Identify which cell holds the provided text, then report its (x, y) central coordinate. 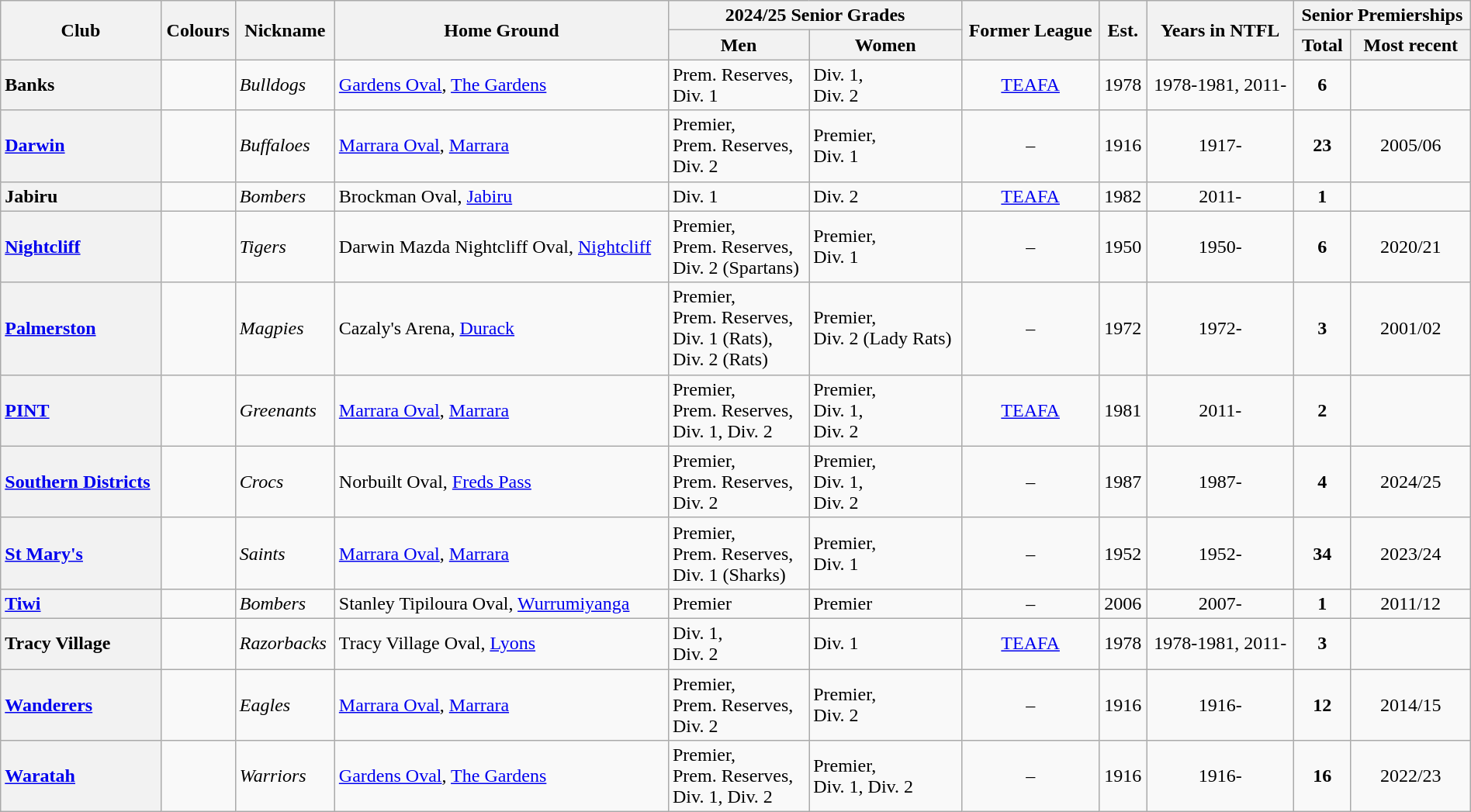
Darwin (81, 146)
Southern Districts (81, 482)
Nickname (285, 30)
Div. 2 (886, 196)
Senior Premierships (1382, 16)
1972- (1220, 329)
Est. (1123, 30)
Greenants (285, 410)
2023/24 (1410, 553)
Jabiru (81, 196)
Women (886, 45)
2020/21 (1410, 247)
1972 (1123, 329)
Men (739, 45)
2007- (1220, 603)
Norbuilt Oval, Freds Pass (501, 482)
2006 (1123, 603)
2022/23 (1410, 776)
Premier,Div. 2 (Lady Rats) (886, 329)
Warriors (285, 776)
Tracy Village (81, 644)
Nightcliff (81, 247)
Buffaloes (285, 146)
2005/06 (1410, 146)
Eagles (285, 704)
34 (1322, 553)
Premier,Div. 1,Div. 2 (886, 410)
Years in NTFL (1220, 30)
PINT (81, 410)
1952 (1123, 553)
Tiwi (81, 603)
1981 (1123, 410)
Banks (81, 85)
Premier,Prem. Reserves, Div. 1 (Rats), Div. 2 (Rats) (739, 329)
Brockman Oval, Jabiru (501, 196)
23 (1322, 146)
16 (1322, 776)
1952- (1220, 553)
2011/12 (1410, 603)
Premier,Prem. Reserves,Div. 2 (Spartans) (739, 247)
Total (1322, 45)
2 (1322, 410)
Tracy Village Oval, Lyons (501, 644)
Most recent (1410, 45)
2001/02 (1410, 329)
Razorbacks (285, 644)
Palmerston (81, 329)
Wanderers (81, 704)
1982 (1123, 196)
Magpies (285, 329)
Premier,Prem. Reserves,Div. 2 (739, 146)
Bulldogs (285, 85)
Crocs (285, 482)
Premier, Div. 2 (886, 704)
12 (1322, 704)
1950 (1123, 247)
Colours (198, 30)
2024/25 (1410, 482)
Prem. Reserves,Div. 1 (739, 85)
1917- (1220, 146)
Saints (285, 553)
Tigers (285, 247)
Premier,Prem. Reserves,Div. 1 (Sharks) (739, 553)
1950- (1220, 247)
2014/15 (1410, 704)
Cazaly's Arena, Durack (501, 329)
Stanley Tipiloura Oval, Wurrumiyanga (501, 603)
1987- (1220, 482)
4 (1322, 482)
2024/25 Senior Grades (815, 16)
Darwin Mazda Nightcliff Oval, Nightcliff (501, 247)
St Mary's (81, 553)
1987 (1123, 482)
Former League (1030, 30)
Home Ground (501, 30)
Club (81, 30)
Waratah (81, 776)
